Capture the cell that displays the provided text and extract its [x, y] central coordinate. 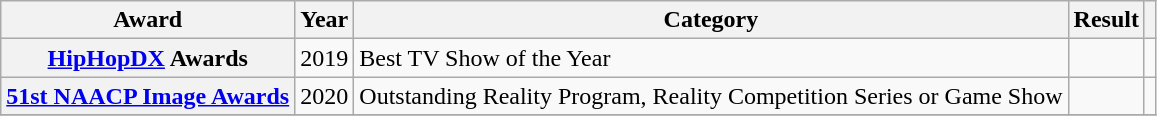
2020 [324, 96]
Result [1106, 20]
HipHopDX Awards [148, 58]
51st NAACP Image Awards [148, 96]
Best TV Show of the Year [711, 58]
Year [324, 20]
Award [148, 20]
Category [711, 20]
2019 [324, 58]
Outstanding Reality Program, Reality Competition Series or Game Show [711, 96]
